Scan for the cell matching the given text and deliver its [x, y] coordinate at center. 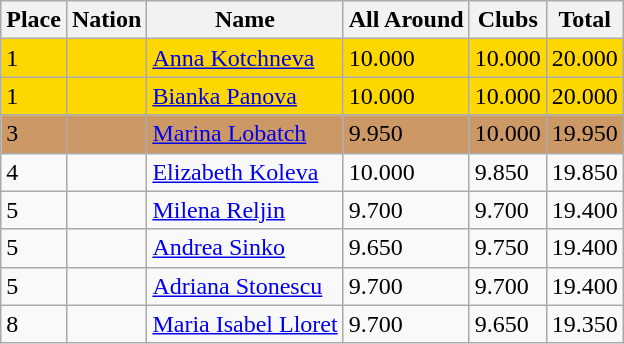
9.750 [508, 248]
Milena Reljin [245, 210]
9.950 [406, 134]
All Around [406, 20]
4 [34, 172]
Andrea Sinko [245, 248]
Maria Isabel Lloret [245, 324]
Name [245, 20]
19.350 [584, 324]
Total [584, 20]
19.950 [584, 134]
Elizabeth Koleva [245, 172]
19.850 [584, 172]
Anna Kotchneva [245, 58]
Marina Lobatch [245, 134]
Adriana Stonescu [245, 286]
Nation [106, 20]
Bianka Panova [245, 96]
3 [34, 134]
Clubs [508, 20]
Place [34, 20]
8 [34, 324]
9.850 [508, 172]
